Output the [x, y] coordinate of the center of the cell containing the given text.  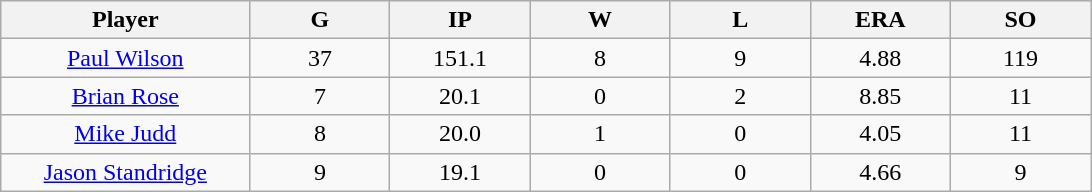
SO [1020, 20]
IP [460, 20]
1 [600, 134]
151.1 [460, 58]
Paul Wilson [126, 58]
4.05 [880, 134]
Jason Standridge [126, 172]
Brian Rose [126, 96]
37 [320, 58]
20.1 [460, 96]
4.88 [880, 58]
2 [740, 96]
7 [320, 96]
W [600, 20]
4.66 [880, 172]
20.0 [460, 134]
19.1 [460, 172]
G [320, 20]
Player [126, 20]
8.85 [880, 96]
119 [1020, 58]
L [740, 20]
Mike Judd [126, 134]
ERA [880, 20]
